For the text-containing cell, return its midpoint in [x, y] coordinate format. 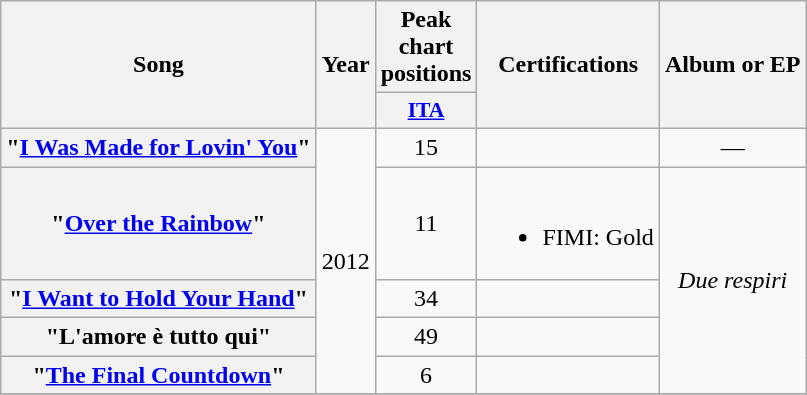
11 [426, 222]
2012 [346, 260]
Year [346, 65]
15 [426, 147]
"Over the Rainbow" [158, 222]
Album or EP [732, 65]
Due respiri [732, 280]
"I Was Made for Lovin' You" [158, 147]
Certifications [568, 65]
Peak chart positions [426, 47]
"L'amore è tutto qui" [158, 337]
49 [426, 337]
34 [426, 299]
ITA [426, 111]
FIMI: Gold [568, 222]
— [732, 147]
"The Final Countdown" [158, 375]
6 [426, 375]
Song [158, 65]
"I Want to Hold Your Hand" [158, 299]
